Locate the cell with the specified text and output its (X, Y) center coordinate. 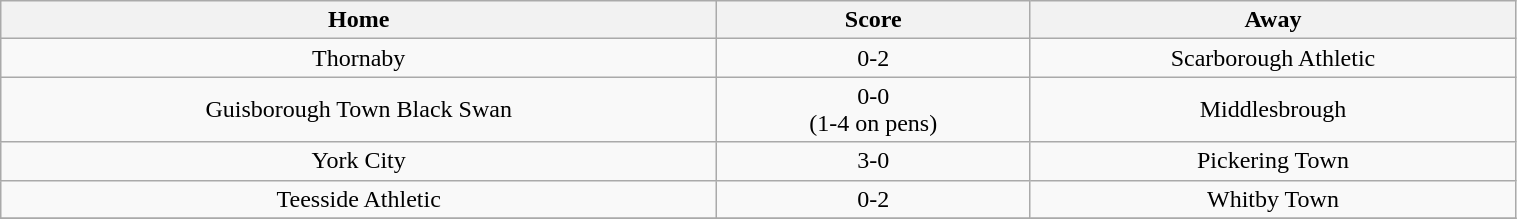
Away (1273, 20)
Home (359, 20)
Thornaby (359, 58)
Guisborough Town Black Swan (359, 110)
Score (874, 20)
York City (359, 161)
0-0(1-4 on pens) (874, 110)
Middlesbrough (1273, 110)
Whitby Town (1273, 199)
Pickering Town (1273, 161)
3-0 (874, 161)
Scarborough Athletic (1273, 58)
Teesside Athletic (359, 199)
